Return the (x, y) coordinate for the center point of the cell that contains the specified text.  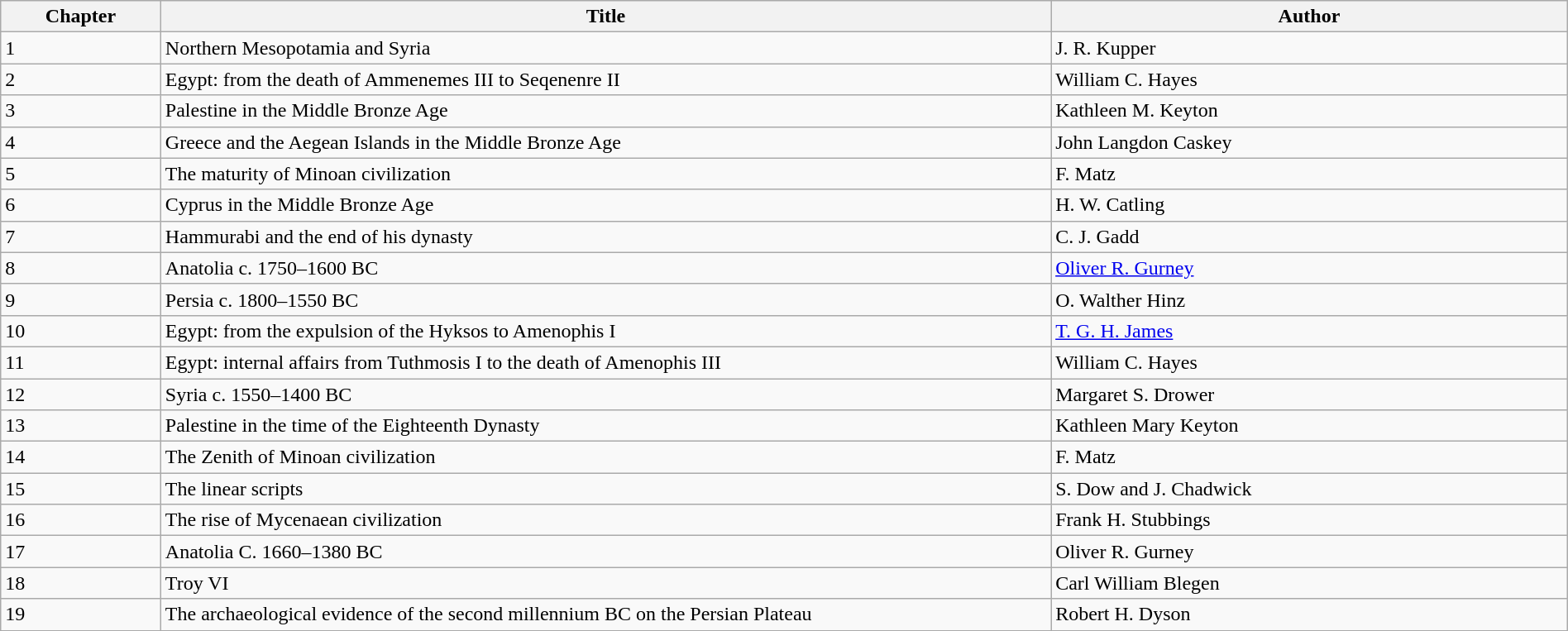
Egypt: internal affairs from Tuthmosis I to the death of Amenophis III (605, 362)
10 (81, 331)
5 (81, 174)
6 (81, 205)
Syria c. 1550–1400 BC (605, 394)
The Zenith of Minoan civilization (605, 457)
Greece and the Aegean Islands in the Middle Bronze Age (605, 142)
Persia c. 1800–1550 BC (605, 299)
The rise of Mycenaean civilization (605, 520)
8 (81, 268)
18 (81, 583)
1 (81, 48)
16 (81, 520)
Palestine in the Middle Bronze Age (605, 111)
The linear scripts (605, 489)
Hammurabi and the end of his dynasty (605, 237)
12 (81, 394)
9 (81, 299)
13 (81, 426)
Robert H. Dyson (1310, 614)
Anatolia c. 1750–1600 BC (605, 268)
2 (81, 79)
Egypt: from the death of Ammenemes III to Seqenenre II (605, 79)
S. Dow and J. Chadwick (1310, 489)
J. R. Kupper (1310, 48)
T. G. H. James (1310, 331)
O. Walther Hinz (1310, 299)
Cyprus in the Middle Bronze Age (605, 205)
Margaret S. Drower (1310, 394)
John Langdon Caskey (1310, 142)
H. W. Catling (1310, 205)
Title (605, 17)
7 (81, 237)
15 (81, 489)
Carl William Blegen (1310, 583)
19 (81, 614)
The maturity of Minoan civilization (605, 174)
3 (81, 111)
Kathleen Mary Keyton (1310, 426)
14 (81, 457)
Anatolia C. 1660–1380 BC (605, 552)
4 (81, 142)
C. J. Gadd (1310, 237)
Chapter (81, 17)
11 (81, 362)
Frank H. Stubbings (1310, 520)
Troy VI (605, 583)
Palestine in the time of the Eighteenth Dynasty (605, 426)
Egypt: from the expulsion of the Hyksos to Amenophis I (605, 331)
17 (81, 552)
Northern Mesopotamia and Syria (605, 48)
Kathleen M. Keyton (1310, 111)
Author (1310, 17)
The archaeological evidence of the second millennium BC on the Persian Plateau (605, 614)
